Determine the [X, Y] coordinate at the center of the cell enclosing the given text.  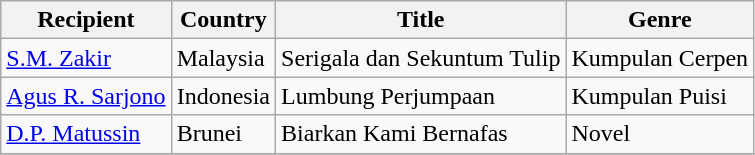
Agus R. Sarjono [86, 96]
D.P. Matussin [86, 134]
Recipient [86, 20]
Novel [660, 134]
Serigala dan Sekuntum Tulip [421, 58]
Country [223, 20]
Genre [660, 20]
Brunei [223, 134]
Kumpulan Puisi [660, 96]
Malaysia [223, 58]
Biarkan Kami Bernafas [421, 134]
S.M. Zakir [86, 58]
Indonesia [223, 96]
Lumbung Perjumpaan [421, 96]
Title [421, 20]
Kumpulan Cerpen [660, 58]
